Return (x, y) of the center of cell containing provided text 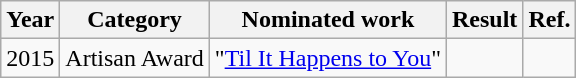
Year (30, 20)
Result (484, 20)
Category (135, 20)
Artisan Award (135, 58)
2015 (30, 58)
Nominated work (328, 20)
Ref. (550, 20)
"Til It Happens to You" (328, 58)
